Find where the given text appears and provide that cell's center as [X, Y] coordinate. 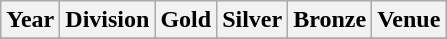
Bronze [330, 20]
Silver [252, 20]
Gold [186, 20]
Year [30, 20]
Division [108, 20]
Venue [409, 20]
